Pinpoint the cell where the given text exists, returning its (x, y) midpoint coordinate. 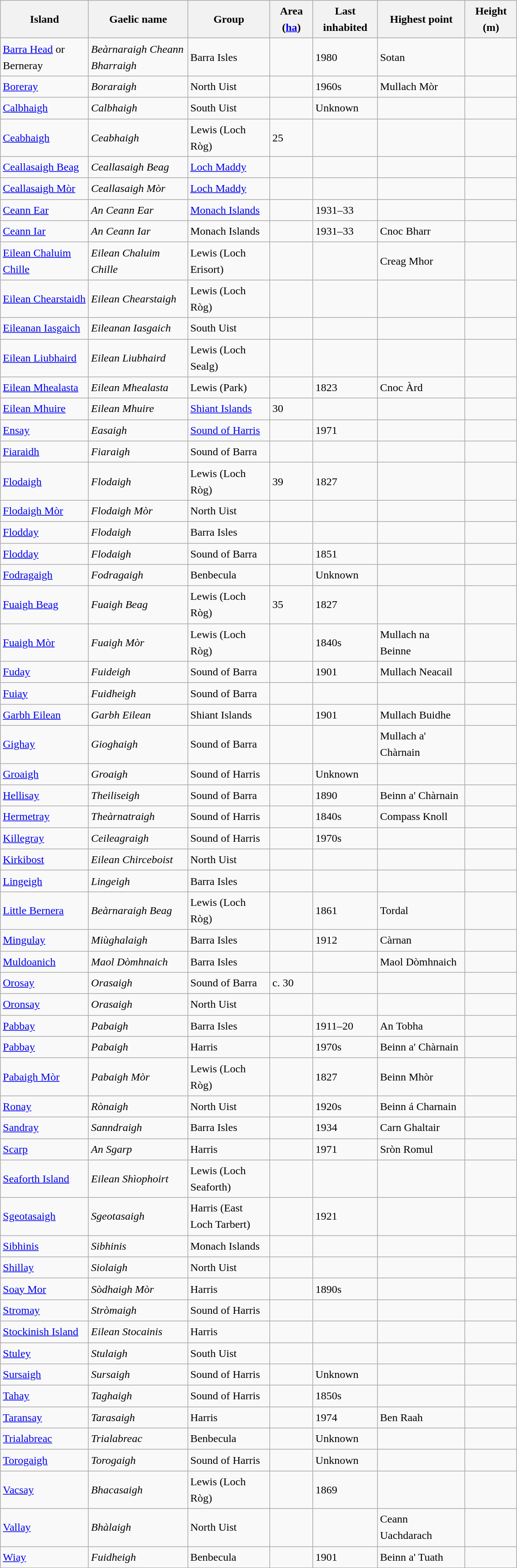
Fuideigh (138, 672)
Orosay (45, 983)
Siolaigh (138, 1268)
Beàrnaraigh Beag (138, 910)
An Ceann Iar (138, 231)
Barra Head or Berneray (45, 57)
Beinn á Charnain (421, 1106)
Scarp (45, 1150)
Gaelic name (138, 19)
Mullach na Beinne (421, 642)
Fuday (45, 672)
Eilean Shìophoirt (138, 1179)
Theàrnatraigh (138, 817)
Lewis (Loch Seaforth) (229, 1179)
Mullach Neacail (421, 672)
Càrnan (421, 940)
35 (292, 605)
Tahay (45, 1396)
Highest point (421, 19)
Vallay (45, 1527)
Beinn Mhòr (421, 1077)
Gighay (45, 744)
Seaforth Island (45, 1179)
Hellisay (45, 796)
Stockinish Island (45, 1332)
Sanndraigh (138, 1128)
c. 30 (292, 983)
Sotan (421, 57)
Carn Ghaltair (421, 1128)
Soay Mor (45, 1289)
Easaigh (138, 430)
1921 (345, 1217)
Miùghalaigh (138, 940)
Stromay (45, 1311)
Muldoanich (45, 961)
Harris (East Loch Tarbert) (229, 1217)
Vacsay (45, 1490)
Bhacasaigh (138, 1490)
Stuley (45, 1353)
Eilean Chirceboist (138, 859)
1912 (345, 940)
1823 (345, 387)
1851 (345, 554)
Hermetray (45, 817)
Oronsay (45, 1004)
Island (45, 19)
Taghaigh (138, 1396)
Kirkibost (45, 859)
1980 (345, 57)
Ronay (45, 1106)
Ceann Uachdarach (421, 1527)
Boraraigh (138, 86)
Group (229, 19)
Fiaraidh (45, 452)
Fiaraigh (138, 452)
Eilean Stocainis (138, 1332)
Ceann Iar (45, 231)
Boreray (45, 86)
An Ceann Ear (138, 210)
1911–20 (345, 1026)
Stròmaigh (138, 1311)
Cnoc Bharr (421, 231)
25 (292, 137)
Fuiay (45, 693)
Mullach Buidhe (421, 715)
Stulaigh (138, 1353)
1890 (345, 796)
39 (292, 481)
Killegray (45, 839)
1850s (345, 1396)
Sròn Romul (421, 1150)
1960s (345, 86)
Sandray (45, 1128)
Ceileagraigh (138, 839)
Lewis (Park) (229, 387)
Last inhabited (345, 19)
Wiay (45, 1557)
Tarasaigh (138, 1417)
Ben Raah (421, 1417)
Creag Mhor (421, 261)
Area (ha) (292, 19)
Lewis (Loch Sealg) (229, 358)
Rònaigh (138, 1106)
Ensay (45, 430)
Little Bernera (45, 910)
Mullach Mòr (421, 86)
Gioghaigh (138, 744)
Beinn a' Tuath (421, 1557)
1920s (345, 1106)
Tordal (421, 910)
An Tobha (421, 1026)
Lewis (Loch Erisort) (229, 261)
30 (292, 409)
Beàrnaraigh Cheann Bharraigh (138, 57)
1869 (345, 1490)
1861 (345, 910)
1890s (345, 1289)
Sòdhaigh Mòr (138, 1289)
Cnoc Àrd (421, 387)
1934 (345, 1128)
Ceann Ear (45, 210)
Eilean Chearstaigh (138, 298)
An Sgarp (138, 1150)
Bhàlaigh (138, 1527)
Theiliseigh (138, 796)
1974 (345, 1417)
Mingulay (45, 940)
Mullach a' Chàrnain (421, 744)
Height (m) (491, 19)
Eilean Chearstaidh (45, 298)
Compass Knoll (421, 817)
Taransay (45, 1417)
Shillay (45, 1268)
